Return (x, y) of the center of cell containing provided text 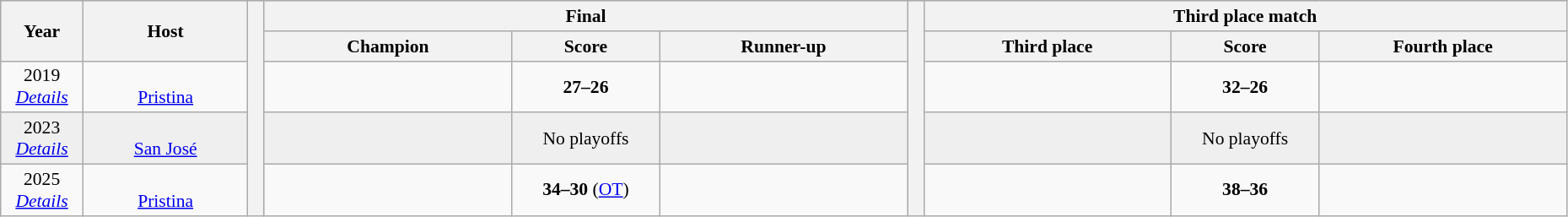
2019Details (42, 86)
Year (42, 30)
Third place (1048, 46)
Third place match (1245, 16)
2025Details (42, 191)
34–30 (OT) (586, 191)
27–26 (586, 86)
Champion (388, 46)
2023Details (42, 138)
Runner-up (783, 46)
Final (585, 16)
32–26 (1245, 86)
38–36 (1245, 191)
Fourth place (1442, 46)
San José (165, 138)
Host (165, 30)
